Return the [x, y] coordinate for the center point of the cell that contains the specified text.  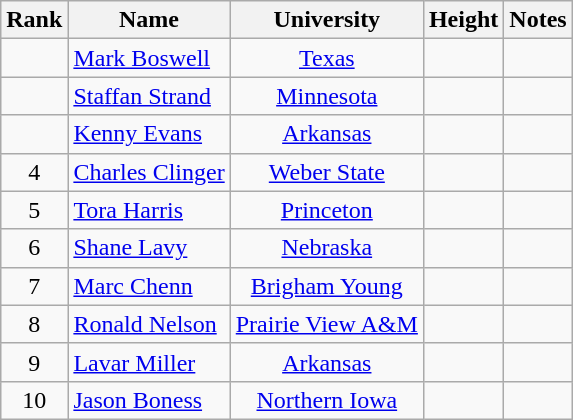
Ronald Nelson [149, 324]
5 [34, 210]
University [326, 20]
Height [463, 20]
9 [34, 362]
Name [149, 20]
Charles Clinger [149, 172]
Texas [326, 58]
10 [34, 400]
Staffan Strand [149, 96]
Tora Harris [149, 210]
6 [34, 248]
Kenny Evans [149, 134]
8 [34, 324]
Mark Boswell [149, 58]
Minnesota [326, 96]
Brigham Young [326, 286]
Nebraska [326, 248]
Prairie View A&M [326, 324]
4 [34, 172]
Northern Iowa [326, 400]
Marc Chenn [149, 286]
Lavar Miller [149, 362]
Jason Boness [149, 400]
Weber State [326, 172]
Princeton [326, 210]
Notes [538, 20]
7 [34, 286]
Rank [34, 20]
Shane Lavy [149, 248]
